Determine the [X, Y] coordinate at the center of the cell enclosing the given text.  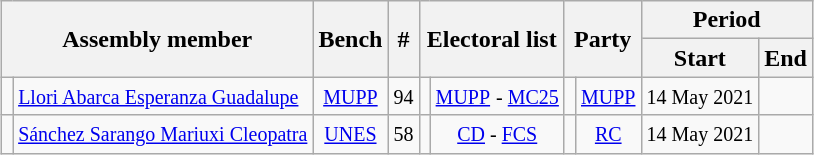
Sánchez Sarango Mariuxi Cleopatra [163, 134]
MUPP - MC25 [497, 96]
58 [404, 134]
CD - FCS [497, 134]
Assembly member [158, 39]
Bench [350, 39]
End [786, 58]
Electoral list [492, 39]
Party [602, 39]
94 [404, 96]
Start [700, 58]
Period [726, 20]
UNES [350, 134]
# [404, 39]
Llori Abarca Esperanza Guadalupe [163, 96]
RC [608, 134]
